Extract the [X, Y] coordinate from the center of the cell holding the provided text.  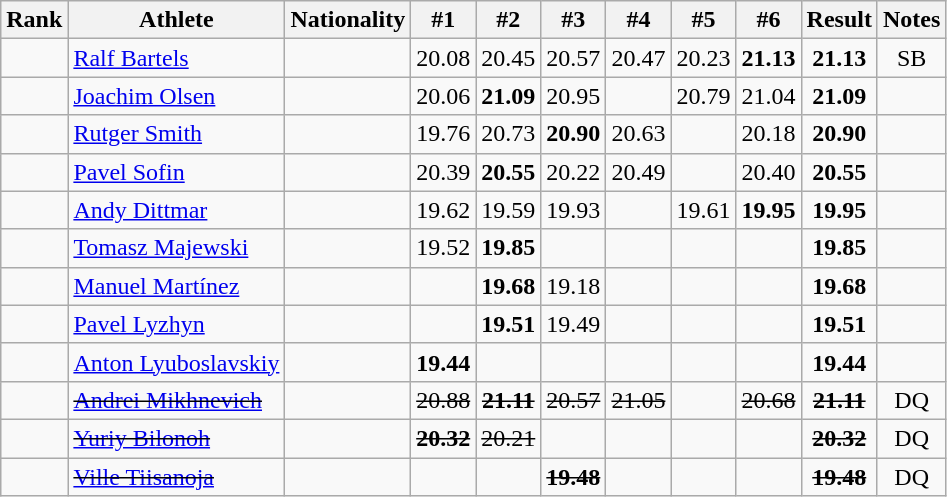
Rank [34, 20]
20.39 [444, 172]
Athlete [176, 20]
Manuel Martínez [176, 286]
Result [839, 20]
20.63 [638, 134]
#4 [638, 20]
19.49 [574, 324]
Pavel Sofin [176, 172]
20.68 [768, 400]
20.79 [704, 96]
21.05 [638, 400]
19.18 [574, 286]
Joachim Olsen [176, 96]
19.61 [704, 210]
Pavel Lyzhyn [176, 324]
Yuriy Bilonoh [176, 438]
Andy Dittmar [176, 210]
20.23 [704, 58]
20.21 [508, 438]
19.62 [444, 210]
SB [911, 58]
Anton Lyuboslavskiy [176, 362]
20.95 [574, 96]
19.93 [574, 210]
21.04 [768, 96]
20.18 [768, 134]
#1 [444, 20]
#3 [574, 20]
20.08 [444, 58]
20.73 [508, 134]
20.49 [638, 172]
19.52 [444, 248]
20.45 [508, 58]
20.06 [444, 96]
Ralf Bartels [176, 58]
Rutger Smith [176, 134]
Tomasz Majewski [176, 248]
20.40 [768, 172]
#5 [704, 20]
Nationality [348, 20]
19.76 [444, 134]
20.47 [638, 58]
Ville Tiisanoja [176, 477]
19.59 [508, 210]
Andrei Mikhnevich [176, 400]
Notes [911, 20]
20.88 [444, 400]
20.22 [574, 172]
#2 [508, 20]
#6 [768, 20]
